Output the (X, Y) coordinate of the center of the cell containing the given text.  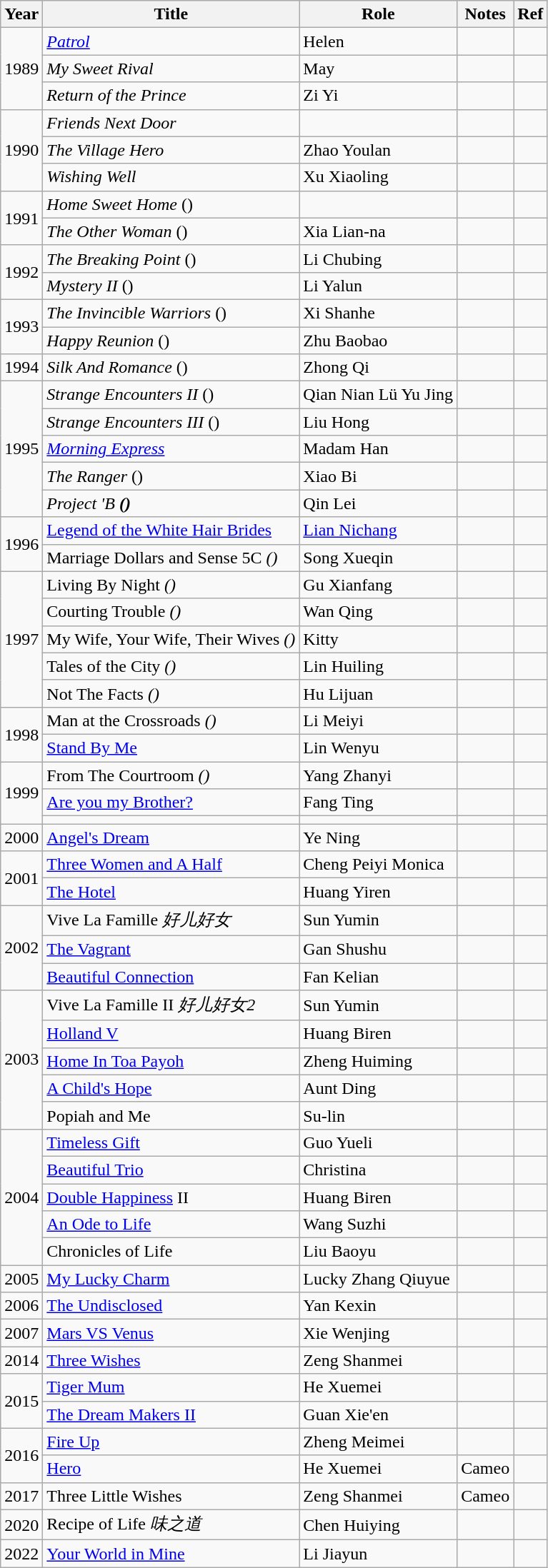
2007 (21, 1333)
Xie Wenjing (379, 1333)
Zhao Youlan (379, 150)
2016 (21, 1455)
Huang Yiren (379, 892)
The Ranger () (171, 476)
Ye Ning (379, 838)
Guo Yueli (379, 1142)
Mystery II () (171, 286)
1998 (21, 734)
Cheng Peiyi Monica (379, 865)
Wishing Well (171, 177)
Wan Qing (379, 612)
2015 (21, 1401)
2005 (21, 1279)
Christina (379, 1170)
2006 (21, 1306)
2000 (21, 838)
2022 (21, 1554)
2001 (21, 878)
1991 (21, 218)
1990 (21, 150)
Double Happiness II (171, 1197)
Aunt Ding (379, 1088)
Lin Huiling (379, 666)
Kitty (379, 639)
Beautiful Trio (171, 1170)
The Undisclosed (171, 1306)
1995 (21, 449)
Silk And Romance () (171, 368)
Gu Xianfang (379, 585)
2003 (21, 1060)
Qian Nian Lü Yu Jing (379, 395)
Gan Shushu (379, 949)
Qin Lei (379, 503)
Yan Kexin (379, 1306)
1989 (21, 69)
Marriage Dollars and Sense 5C () (171, 558)
Helen (379, 41)
Song Xueqin (379, 558)
Li Chubing (379, 258)
Timeless Gift (171, 1142)
Zhong Qi (379, 368)
Vive La Famille II 好儿好女2 (171, 1005)
Patrol (171, 41)
Return of the Prince (171, 96)
Hero (171, 1469)
Man at the Crossroads () (171, 720)
Three Wishes (171, 1360)
Year (21, 14)
Lin Wenyu (379, 748)
Happy Reunion () (171, 341)
Zheng Meimei (379, 1442)
2002 (21, 948)
The Other Woman () (171, 231)
Li Jiayun (379, 1554)
Three Women and A Half (171, 865)
2004 (21, 1197)
Not The Facts () (171, 693)
Your World in Mine (171, 1554)
Stand By Me (171, 748)
2020 (21, 1525)
2017 (21, 1496)
1997 (21, 639)
Yang Zhanyi (379, 775)
Madam Han (379, 449)
Mars VS Venus (171, 1333)
The Breaking Point () (171, 258)
Su-lin (379, 1115)
Role (379, 14)
Zi Yi (379, 96)
From The Courtroom () (171, 775)
The Vagrant (171, 949)
Lucky Zhang Qiuyue (379, 1279)
Wang Suzhi (379, 1225)
Liu Baoyu (379, 1252)
My Lucky Charm (171, 1279)
Chronicles of Life (171, 1252)
The Hotel (171, 892)
Liu Hong (379, 422)
Fang Ting (379, 803)
Tales of the City () (171, 666)
Home Sweet Home () (171, 204)
Recipe of Life 味之道 (171, 1525)
Project 'B () (171, 503)
Three Little Wishes (171, 1496)
Legend of the White Hair Brides (171, 531)
Chen Huiying (379, 1525)
Xia Lian-na (379, 231)
A Child's Hope (171, 1088)
Morning Express (171, 449)
Guan Xie'en (379, 1414)
Li Yalun (379, 286)
Xu Xiaoling (379, 177)
Living By Night () (171, 585)
Are you my Brother? (171, 803)
The Dream Makers II (171, 1414)
1992 (21, 272)
Angel's Dream (171, 838)
May (379, 69)
Tiger Mum (171, 1387)
Vive La Famille 好儿好女 (171, 921)
Ref (530, 14)
The Invincible Warriors () (171, 313)
1993 (21, 326)
Title (171, 14)
Xiao Bi (379, 476)
Zhu Baobao (379, 341)
The Village Hero (171, 150)
1996 (21, 544)
My Sweet Rival (171, 69)
Hu Lijuan (379, 693)
Lian Nichang (379, 531)
Beautiful Connection (171, 976)
Li Meiyi (379, 720)
Strange Encounters III () (171, 422)
Zheng Huiming (379, 1061)
Fan Kelian (379, 976)
Notes (486, 14)
Home In Toa Payoh (171, 1061)
Courting Trouble () (171, 612)
1994 (21, 368)
Fire Up (171, 1442)
Popiah and Me (171, 1115)
My Wife, Your Wife, Their Wives () (171, 639)
2014 (21, 1360)
Strange Encounters II () (171, 395)
Xi Shanhe (379, 313)
An Ode to Life (171, 1225)
1999 (21, 793)
Holland V (171, 1034)
Friends Next Door (171, 123)
